Identify which cell holds the provided text, then report its (X, Y) central coordinate. 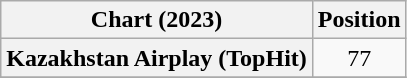
Chart (2023) (157, 20)
Kazakhstan Airplay (TopHit) (157, 58)
Position (359, 20)
77 (359, 58)
